Identify which cell holds the provided text, then report its (x, y) central coordinate. 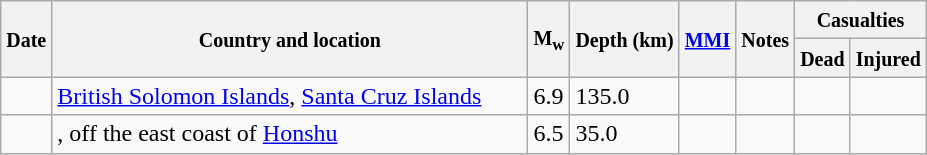
6.5 (549, 134)
Mw (549, 39)
Injured (888, 58)
Country and location (290, 39)
135.0 (624, 96)
35.0 (624, 134)
Depth (km) (624, 39)
Casualties (861, 20)
, off the east coast of Honshu (290, 134)
6.9 (549, 96)
Notes (766, 39)
Dead (823, 58)
British Solomon Islands, Santa Cruz Islands (290, 96)
MMI (708, 39)
Date (26, 39)
